Return the [x, y] coordinate for the center point of the cell that contains the specified text.  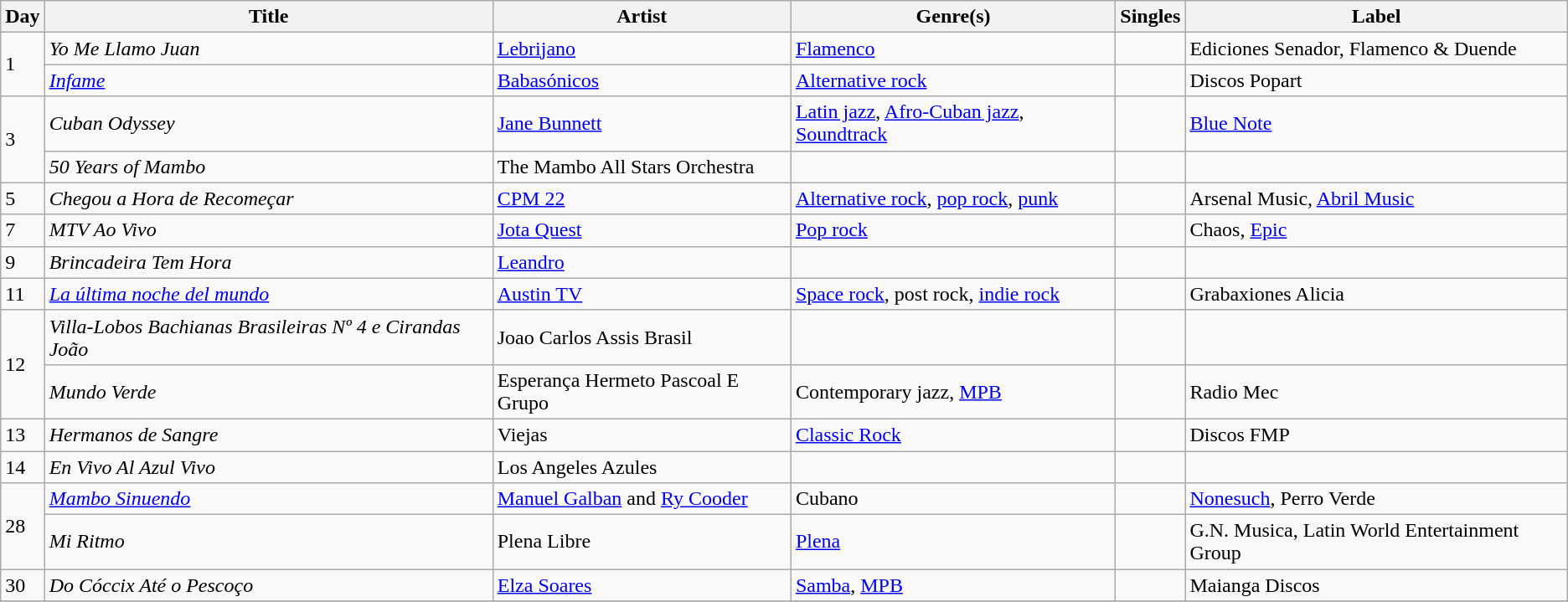
Los Angeles Azules [642, 466]
5 [23, 198]
7 [23, 230]
3 [23, 139]
Genre(s) [953, 17]
Pop rock [953, 230]
9 [23, 262]
Flamenco [953, 49]
Artist [642, 17]
Babasónicos [642, 80]
Ediciones Senador, Flamenco & Duende [1376, 49]
Radio Mec [1376, 392]
Do Cóccix Até o Pescoço [268, 585]
12 [23, 364]
La última noche del mundo [268, 294]
Yo Me Llamo Juan [268, 49]
Latin jazz, Afro-Cuban jazz, Soundtrack [953, 124]
28 [23, 526]
Plena Libre [642, 543]
30 [23, 585]
Jane Bunnett [642, 124]
Contemporary jazz, MPB [953, 392]
Label [1376, 17]
Infame [268, 80]
Discos FMP [1376, 435]
Cubano [953, 499]
Singles [1151, 17]
50 Years of Mambo [268, 167]
Alternative rock, pop rock, punk [953, 198]
CPM 22 [642, 198]
Leandro [642, 262]
G.N. Musica, Latin World Entertainment Group [1376, 543]
Chaos, Epic [1376, 230]
13 [23, 435]
Mi Ritmo [268, 543]
Chegou a Hora de Recomeçar [268, 198]
Discos Popart [1376, 80]
1 [23, 64]
Alternative rock [953, 80]
11 [23, 294]
Hermanos de Sangre [268, 435]
Maianga Discos [1376, 585]
Mundo Verde [268, 392]
Jota Quest [642, 230]
Cuban Odyssey [268, 124]
Samba, MPB [953, 585]
Blue Note [1376, 124]
Title [268, 17]
Villa-Lobos Bachianas Brasileiras Nº 4 e Cirandas João [268, 337]
Classic Rock [953, 435]
MTV Ao Vivo [268, 230]
Day [23, 17]
Joao Carlos Assis Brasil [642, 337]
Brincadeira Tem Hora [268, 262]
Viejas [642, 435]
En Vivo Al Azul Vivo [268, 466]
Plena [953, 543]
Elza Soares [642, 585]
Manuel Galban and Ry Cooder [642, 499]
Nonesuch, Perro Verde [1376, 499]
The Mambo All Stars Orchestra [642, 167]
Esperança Hermeto Pascoal E Grupo [642, 392]
Lebrijano [642, 49]
14 [23, 466]
Space rock, post rock, indie rock [953, 294]
Grabaxiones Alicia [1376, 294]
Mambo Sinuendo [268, 499]
Austin TV [642, 294]
Arsenal Music, Abril Music [1376, 198]
